Search for the cell housing the specified text and yield its (x, y) center coordinate. 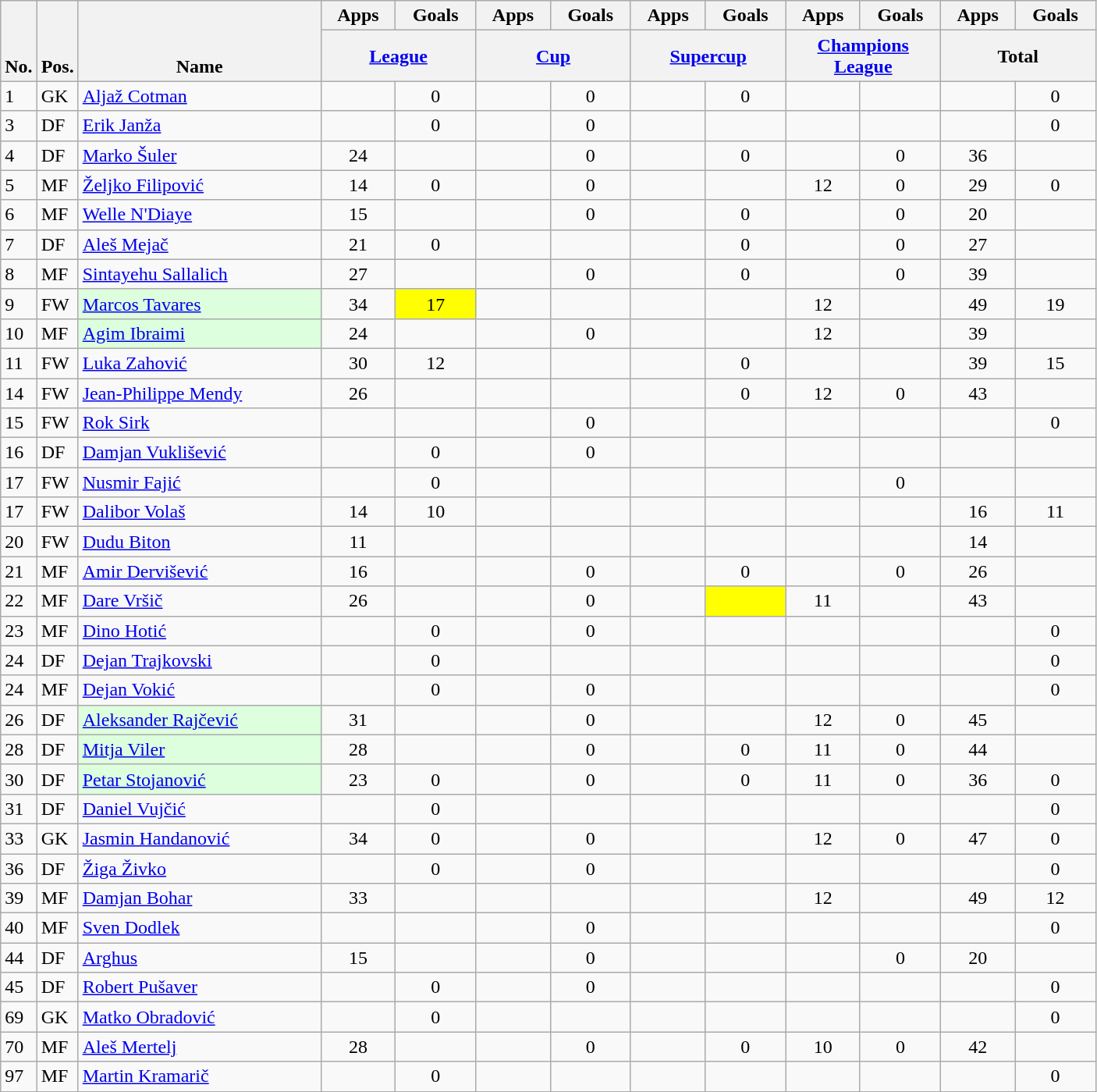
Martin Kramarič (200, 1076)
Rok Sirk (200, 423)
Matko Obradović (200, 1017)
22 (19, 601)
Luka Zahović (200, 363)
Supercup (708, 56)
Erik Janža (200, 126)
1 (19, 96)
Daniel Vujčić (200, 809)
Arghus (200, 958)
5 (19, 185)
Žiga Živko (200, 869)
Sven Dodlek (200, 928)
Aleš Mejač (200, 244)
6 (19, 215)
40 (19, 928)
Cup (554, 56)
Dino Hotić (200, 631)
Champions League (863, 56)
Mitja Viler (200, 749)
Marko Šuler (200, 155)
Petar Stojanović (200, 779)
9 (19, 304)
29 (978, 185)
Dudu Biton (200, 542)
Dare Vršič (200, 601)
42 (978, 1047)
Aljaž Cotman (200, 96)
Jasmin Handanović (200, 838)
19 (1055, 304)
Jean-Philippe Mendy (200, 393)
Željko Filipović (200, 185)
Aleš Mertelj (200, 1047)
70 (19, 1047)
47 (978, 838)
7 (19, 244)
Nusmir Fajić (200, 482)
League (398, 56)
Amir Dervišević (200, 571)
Marcos Tavares (200, 304)
Dalibor Volaš (200, 512)
69 (19, 1017)
Robert Pušaver (200, 987)
Damjan Bohar (200, 898)
Welle N'Diaye (200, 215)
4 (19, 155)
Total (1019, 56)
Pos. (58, 41)
Dejan Trajkovski (200, 660)
Damjan Vuklišević (200, 453)
8 (19, 274)
Name (200, 41)
Sintayehu Sallalich (200, 274)
Dejan Vokić (200, 690)
3 (19, 126)
No. (19, 41)
Aleksander Rajčević (200, 720)
97 (19, 1076)
Agim Ibraimi (200, 333)
